Search for the cell housing the specified text and yield its [x, y] center coordinate. 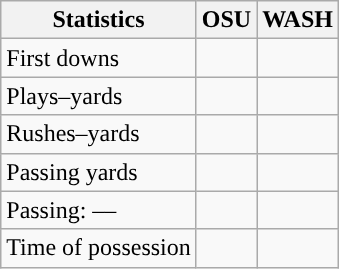
OSU [226, 20]
Passing yards [99, 172]
WASH [298, 20]
Statistics [99, 20]
Plays–yards [99, 96]
Passing: –– [99, 210]
Rushes–yards [99, 134]
First downs [99, 58]
Time of possession [99, 248]
